Scan for the cell matching the given text and deliver its (x, y) coordinate at center. 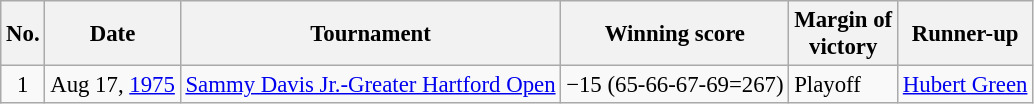
Hubert Green (966, 85)
Date (112, 34)
Sammy Davis Jr.-Greater Hartford Open (370, 85)
−15 (65-66-67-69=267) (675, 85)
Aug 17, 1975 (112, 85)
Playoff (844, 85)
Margin ofvictory (844, 34)
No. (23, 34)
1 (23, 85)
Runner-up (966, 34)
Tournament (370, 34)
Winning score (675, 34)
